Locate the cell with the specified text and output its (X, Y) center coordinate. 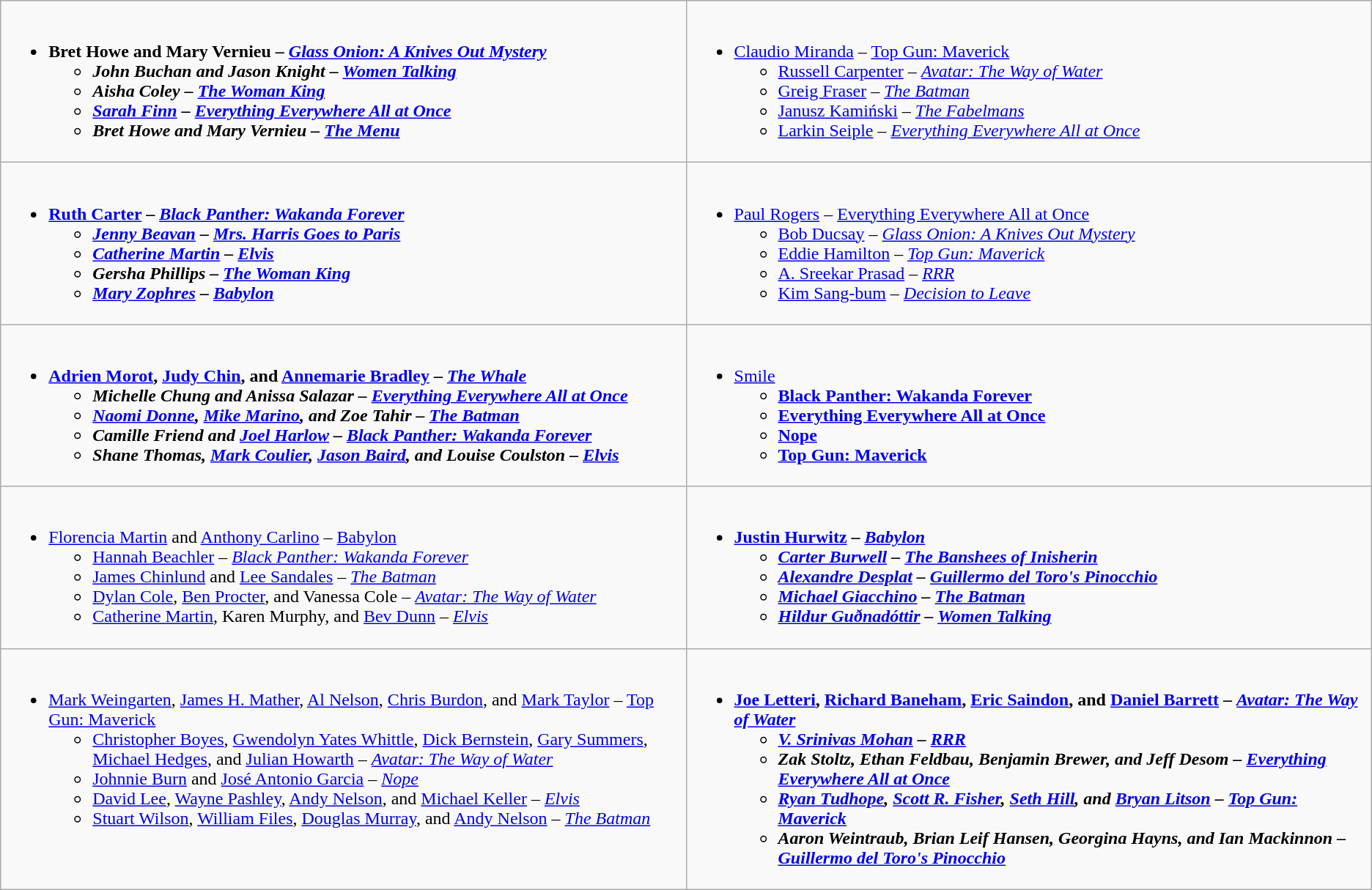
SmileBlack Panther: Wakanda ForeverEverything Everywhere All at OnceNopeTop Gun: Maverick (1029, 406)
